Determine the (X, Y) coordinate at the center of the cell enclosing the given text.  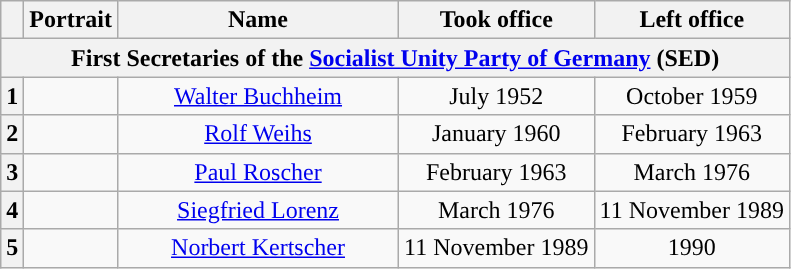
Name (258, 20)
1990 (692, 248)
Siegfried Lorenz (258, 210)
4 (12, 210)
July 1952 (496, 96)
Paul Roscher (258, 172)
1 (12, 96)
January 1960 (496, 134)
3 (12, 172)
5 (12, 248)
Took office (496, 20)
Left office (692, 20)
First Secretaries of the Socialist Unity Party of Germany (SED) (396, 58)
Portrait (71, 20)
Walter Buchheim (258, 96)
October 1959 (692, 96)
Rolf Weihs (258, 134)
Norbert Kertscher (258, 248)
2 (12, 134)
